Provide the [X, Y] coordinate of the cell's center where the given text is located.  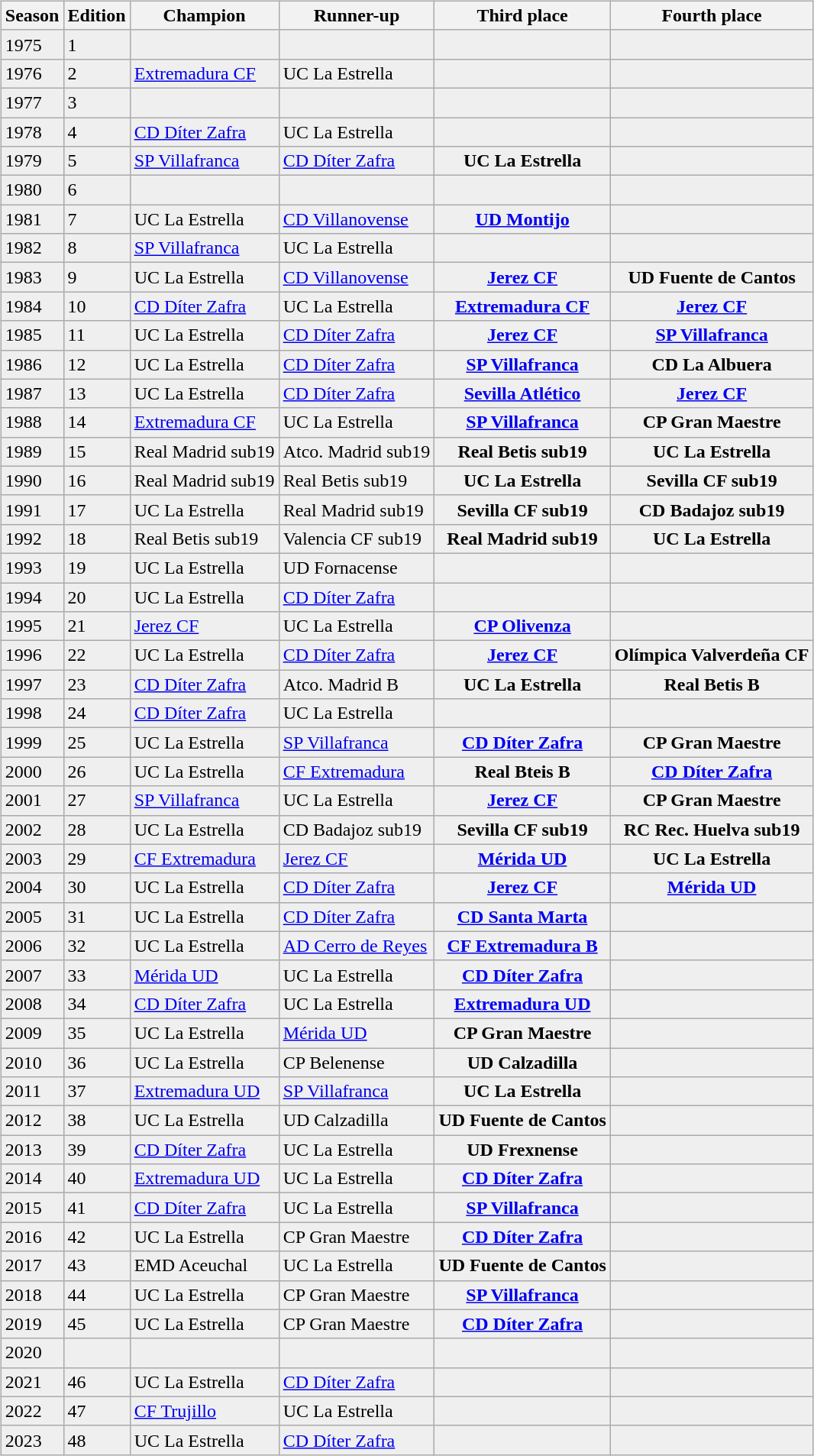
35 [96, 1033]
17 [96, 510]
1988 [32, 422]
2 [96, 73]
1980 [32, 190]
2004 [32, 888]
2022 [32, 1411]
1985 [32, 335]
7 [96, 219]
Sevilla Atlético [522, 393]
25 [96, 743]
16 [96, 480]
Fourth place [712, 15]
1998 [32, 713]
2001 [32, 801]
2016 [32, 1237]
2021 [32, 1382]
26 [96, 772]
Season [32, 15]
2010 [32, 1063]
10 [96, 306]
2000 [32, 772]
27 [96, 801]
2020 [32, 1353]
1999 [32, 743]
CP Olivenza [522, 626]
44 [96, 1295]
Runner-up [357, 15]
2005 [32, 917]
Champion [205, 15]
1992 [32, 539]
2008 [32, 1004]
1979 [32, 161]
14 [96, 422]
2014 [32, 1179]
1 [96, 44]
Olímpica Valverdeña CF [712, 655]
1983 [32, 277]
36 [96, 1063]
CF Extremadura B [522, 946]
28 [96, 830]
1996 [32, 655]
38 [96, 1121]
23 [96, 684]
1975 [32, 44]
RC Rec. Huelva sub19 [712, 830]
40 [96, 1179]
29 [96, 859]
47 [96, 1411]
Edition [96, 15]
45 [96, 1324]
2018 [32, 1295]
3 [96, 102]
2012 [32, 1121]
1989 [32, 451]
1994 [32, 597]
CD La Albuera [712, 364]
2015 [32, 1208]
33 [96, 975]
1976 [32, 73]
20 [96, 597]
30 [96, 888]
37 [96, 1092]
2006 [32, 946]
5 [96, 161]
11 [96, 335]
AD Cerro de Reyes [357, 946]
1982 [32, 248]
1978 [32, 132]
1991 [32, 510]
2011 [32, 1092]
41 [96, 1208]
1984 [32, 306]
42 [96, 1237]
12 [96, 364]
2002 [32, 830]
21 [96, 626]
1997 [32, 684]
4 [96, 132]
8 [96, 248]
Real Bteis B [522, 772]
24 [96, 713]
2007 [32, 975]
39 [96, 1150]
13 [96, 393]
32 [96, 946]
Third place [522, 15]
22 [96, 655]
1987 [32, 393]
18 [96, 539]
CP Belenense [357, 1063]
15 [96, 451]
19 [96, 568]
34 [96, 1004]
UD Fornacense [357, 568]
2003 [32, 859]
Valencia CF sub19 [357, 539]
UD Frexnense [522, 1150]
48 [96, 1440]
2023 [32, 1440]
1995 [32, 626]
2017 [32, 1266]
1981 [32, 219]
CF Trujillo [205, 1411]
9 [96, 277]
1986 [32, 364]
EMD Aceuchal [205, 1266]
31 [96, 917]
Atco. Madrid sub19 [357, 451]
2013 [32, 1150]
1977 [32, 102]
43 [96, 1266]
46 [96, 1382]
1993 [32, 568]
6 [96, 190]
2009 [32, 1033]
CD Santa Marta [522, 917]
Atco. Madrid B [357, 684]
1990 [32, 480]
UD Montijo [522, 219]
Real Betis B [712, 684]
2019 [32, 1324]
